Find where the given text appears and provide that cell's center as (x, y) coordinate. 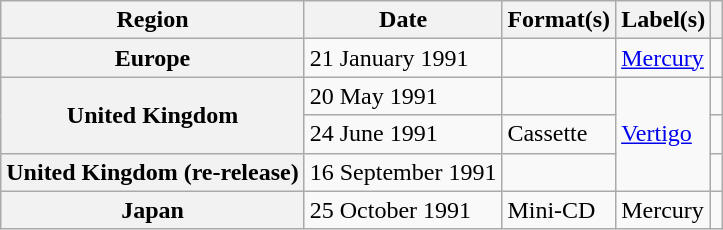
United Kingdom (152, 115)
United Kingdom (re-release) (152, 172)
20 May 1991 (403, 96)
Date (403, 20)
16 September 1991 (403, 172)
Mini-CD (559, 210)
Europe (152, 58)
Cassette (559, 134)
25 October 1991 (403, 210)
Format(s) (559, 20)
24 June 1991 (403, 134)
Japan (152, 210)
Vertigo (664, 134)
Region (152, 20)
Label(s) (664, 20)
21 January 1991 (403, 58)
